Find where the given text appears and provide that cell's center as (X, Y) coordinate. 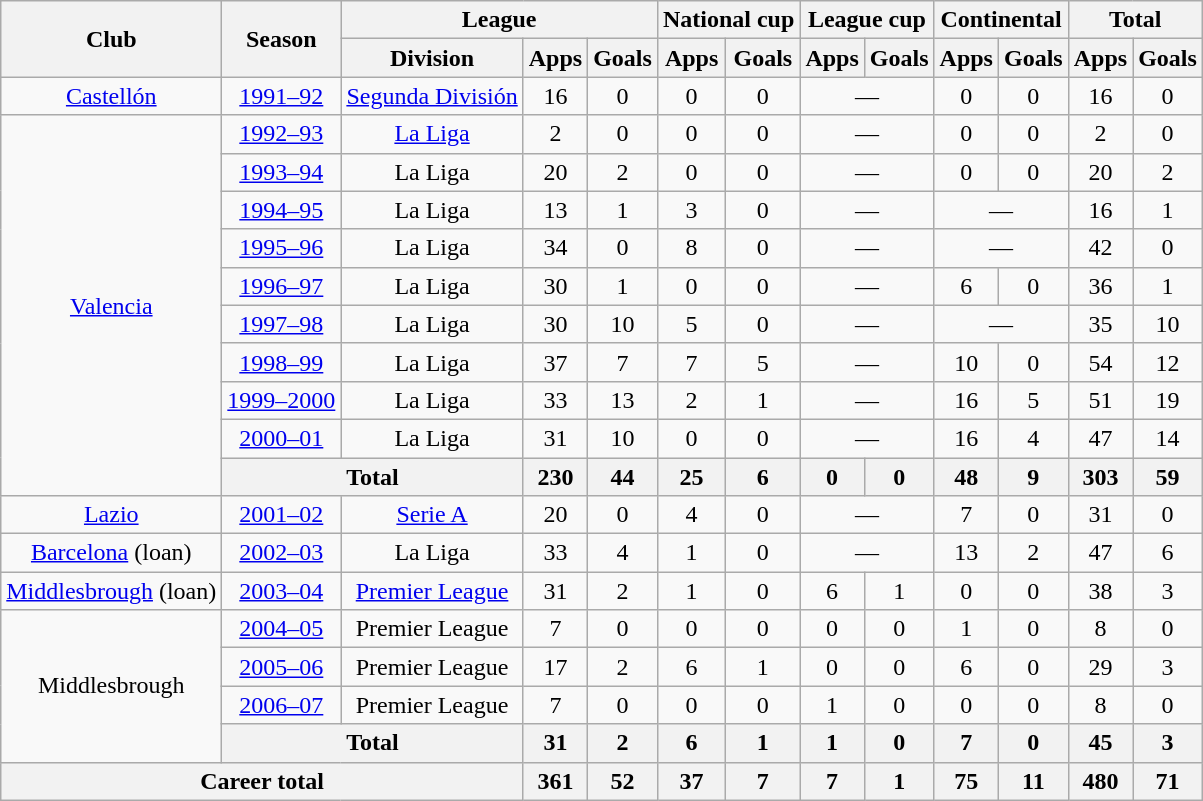
17 (555, 667)
1997–98 (282, 324)
1998–99 (282, 362)
11 (1033, 781)
2003–04 (282, 591)
34 (555, 248)
Serie A (432, 515)
1993–94 (282, 172)
Valencia (112, 306)
Middlesbrough (112, 686)
2002–03 (282, 553)
12 (1168, 362)
25 (691, 477)
2004–05 (282, 629)
9 (1033, 477)
59 (1168, 477)
1992–93 (282, 134)
44 (623, 477)
71 (1168, 781)
Middlesbrough (loan) (112, 591)
Season (282, 39)
2001–02 (282, 515)
38 (1100, 591)
Castellón (112, 96)
29 (1100, 667)
303 (1100, 477)
Club (112, 39)
Segunda División (432, 96)
51 (1100, 400)
2005–06 (282, 667)
19 (1168, 400)
75 (966, 781)
Career total (262, 781)
52 (623, 781)
1991–92 (282, 96)
36 (1100, 286)
Lazio (112, 515)
14 (1168, 438)
1994–95 (282, 210)
35 (1100, 324)
42 (1100, 248)
1999–2000 (282, 400)
1995–96 (282, 248)
National cup (728, 20)
Barcelona (loan) (112, 553)
361 (555, 781)
48 (966, 477)
League (500, 20)
1996–97 (282, 286)
480 (1100, 781)
Continental (1001, 20)
2000–01 (282, 438)
Division (432, 58)
45 (1100, 743)
54 (1100, 362)
2006–07 (282, 705)
230 (555, 477)
League cup (867, 20)
